Extract the (X, Y) coordinate from the center of the cell holding the provided text.  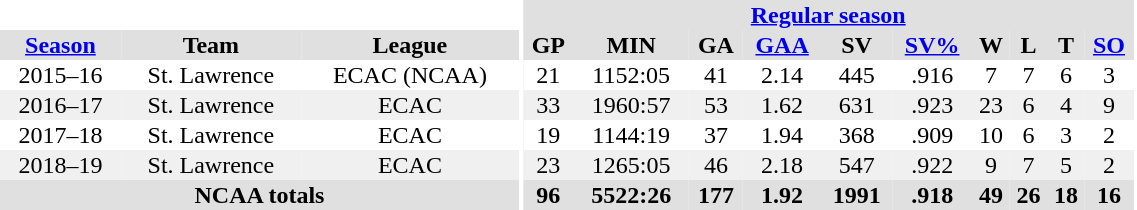
2015–16 (60, 75)
26 (1029, 195)
19 (548, 135)
46 (716, 165)
GA (716, 45)
.909 (932, 135)
1265:05 (632, 165)
53 (716, 105)
SV% (932, 45)
1.92 (782, 195)
.918 (932, 195)
18 (1066, 195)
21 (548, 75)
1152:05 (632, 75)
1960:57 (632, 105)
2017–18 (60, 135)
.916 (932, 75)
SV (856, 45)
5522:26 (632, 195)
96 (548, 195)
Regular season (828, 15)
T (1066, 45)
Season (60, 45)
GAA (782, 45)
1991 (856, 195)
1.62 (782, 105)
1144:19 (632, 135)
33 (548, 105)
177 (716, 195)
10 (991, 135)
445 (856, 75)
W (991, 45)
2018–19 (60, 165)
368 (856, 135)
4 (1066, 105)
SO (1110, 45)
.922 (932, 165)
2.18 (782, 165)
2016–17 (60, 105)
GP (548, 45)
.923 (932, 105)
L (1029, 45)
NCAA totals (260, 195)
League (410, 45)
631 (856, 105)
Team (211, 45)
49 (991, 195)
16 (1110, 195)
547 (856, 165)
5 (1066, 165)
1.94 (782, 135)
41 (716, 75)
ECAC (NCAA) (410, 75)
2.14 (782, 75)
MIN (632, 45)
37 (716, 135)
